Search for the cell housing the specified text and yield its [X, Y] center coordinate. 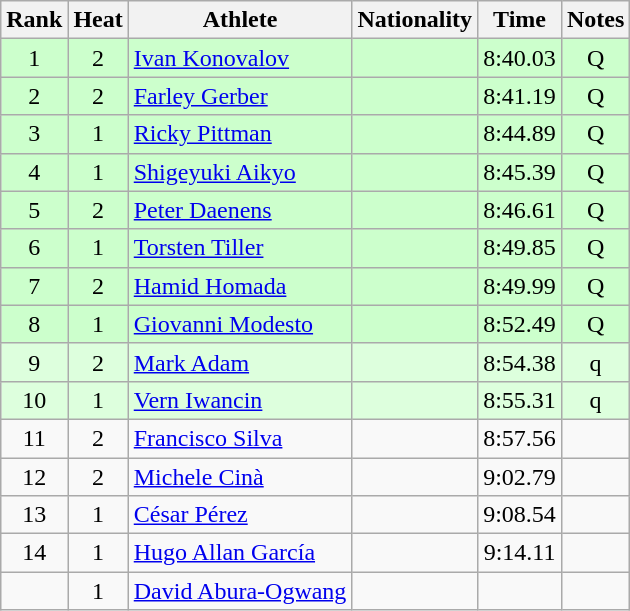
8:44.89 [520, 134]
10 [34, 400]
8:49.99 [520, 286]
8:55.31 [520, 400]
9:08.54 [520, 515]
Rank [34, 20]
Ivan Konovalov [240, 58]
Mark Adam [240, 362]
7 [34, 286]
9:14.11 [520, 553]
8:45.39 [520, 172]
5 [34, 210]
Athlete [240, 20]
Heat [98, 20]
8:57.56 [520, 438]
9 [34, 362]
8:54.38 [520, 362]
Shigeyuki Aikyo [240, 172]
Hugo Allan García [240, 553]
9:02.79 [520, 477]
13 [34, 515]
Nationality [415, 20]
4 [34, 172]
Ricky Pittman [240, 134]
14 [34, 553]
Michele Cinà [240, 477]
8:41.19 [520, 96]
Hamid Homada [240, 286]
6 [34, 248]
11 [34, 438]
8:49.85 [520, 248]
8 [34, 324]
8:46.61 [520, 210]
3 [34, 134]
Vern Iwancin [240, 400]
Notes [595, 20]
Giovanni Modesto [240, 324]
12 [34, 477]
Time [520, 20]
David Abura-Ogwang [240, 591]
8:40.03 [520, 58]
Peter Daenens [240, 210]
César Pérez [240, 515]
Francisco Silva [240, 438]
8:52.49 [520, 324]
Torsten Tiller [240, 248]
Farley Gerber [240, 96]
